Output the (X, Y) coordinate of the center of the cell containing the given text.  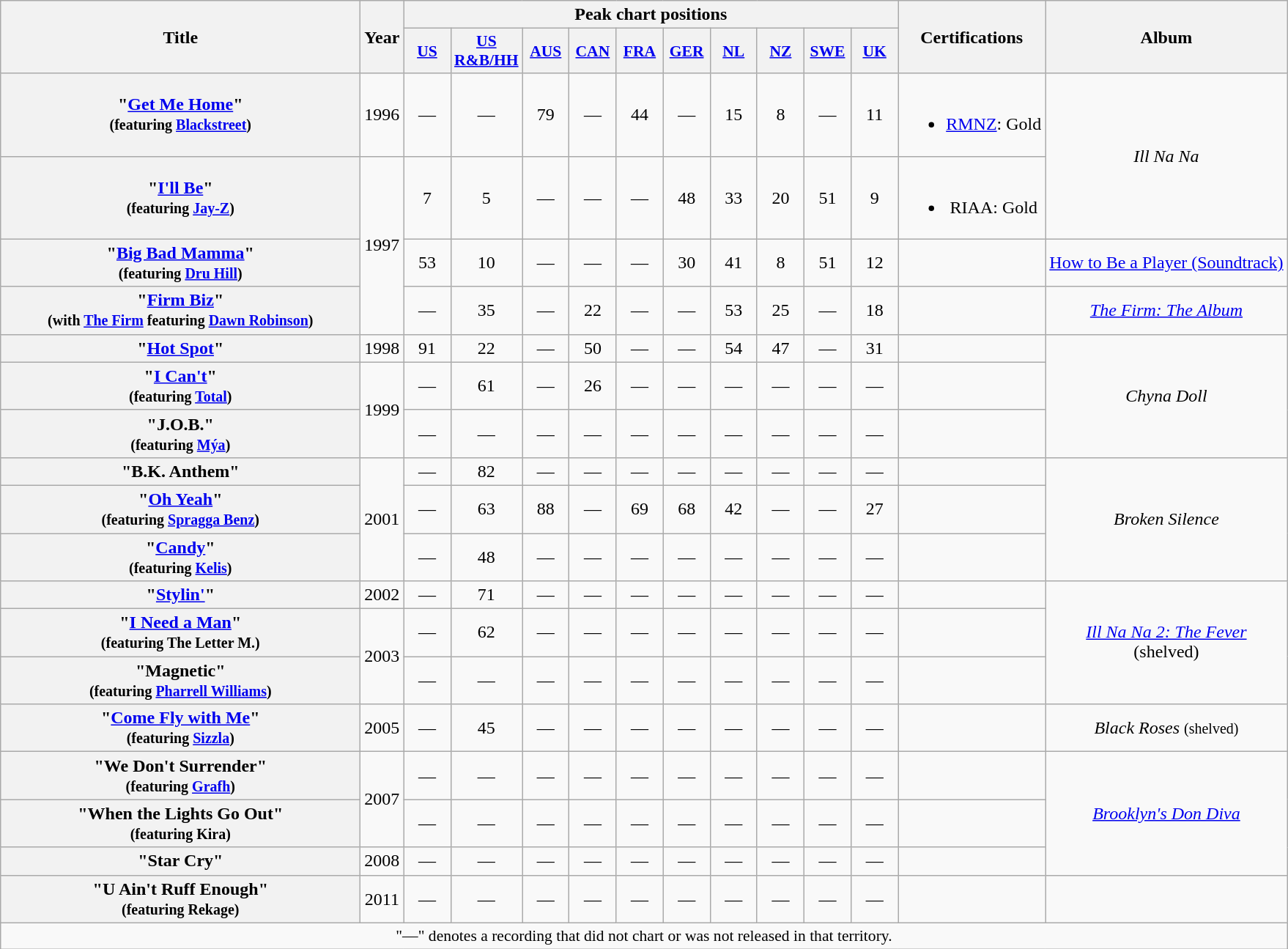
11 (875, 114)
20 (780, 198)
50 (593, 348)
18 (875, 311)
12 (875, 262)
Brooklyn's Don Diva (1166, 813)
69 (640, 509)
"Hot Spot" (180, 348)
"Come Fly with Me"(featuring Sizzla) (180, 728)
10 (486, 262)
26 (593, 385)
68 (686, 509)
1997 (382, 245)
"I Need a Man"(featuring The Letter M.) (180, 633)
25 (780, 311)
Broken Silence (1166, 519)
30 (686, 262)
"J.O.B."(featuring Mýa) (180, 434)
1999 (382, 410)
"Oh Yeah"(featuring Spragga Benz) (180, 509)
44 (640, 114)
Peak chart positions (651, 15)
2003 (382, 657)
"Star Cry" (180, 861)
47 (780, 348)
"Magnetic"(featuring Pharrell Williams) (180, 680)
The Firm: The Album (1166, 311)
88 (546, 509)
Title (180, 37)
RMNZ: Gold (971, 114)
RIAA: Gold (971, 198)
Black Roses (shelved) (1166, 728)
Ill Na Na 2: The Fever(shelved) (1166, 643)
SWE (827, 51)
91 (427, 348)
2005 (382, 728)
42 (733, 509)
1996 (382, 114)
"U Ain't Ruff Enough"(featuring Rekage) (180, 898)
Album (1166, 37)
"Stylin'" (180, 595)
54 (733, 348)
63 (486, 509)
"—" denotes a recording that did not chart or was not released in that territory. (644, 936)
33 (733, 198)
"Firm Biz"(with The Firm featuring Dawn Robinson) (180, 311)
AUS (546, 51)
GER (686, 51)
5 (486, 198)
9 (875, 198)
Ill Na Na (1166, 156)
Chyna Doll (1166, 396)
82 (486, 471)
"I Can't"(featuring Total) (180, 385)
31 (875, 348)
2011 (382, 898)
FRA (640, 51)
45 (486, 728)
"When the Lights Go Out"(featuring Kira) (180, 824)
2007 (382, 800)
Year (382, 37)
15 (733, 114)
NZ (780, 51)
"Big Bad Mamma"(featuring Dru Hill) (180, 262)
"I'll Be"(featuring Jay-Z) (180, 198)
NL (733, 51)
27 (875, 509)
Certifications (971, 37)
7 (427, 198)
61 (486, 385)
CAN (593, 51)
"Candy"(featuring Kelis) (180, 557)
"We Don't Surrender"(featuring Grafh) (180, 775)
UK (875, 51)
2002 (382, 595)
2001 (382, 519)
41 (733, 262)
79 (546, 114)
1998 (382, 348)
35 (486, 311)
US R&B/HH (486, 51)
"B.K. Anthem" (180, 471)
71 (486, 595)
How to Be a Player (Soundtrack) (1166, 262)
62 (486, 633)
US (427, 51)
2008 (382, 861)
"Get Me Home"(featuring Blackstreet) (180, 114)
